Return [X, Y] of the center of cell containing provided text 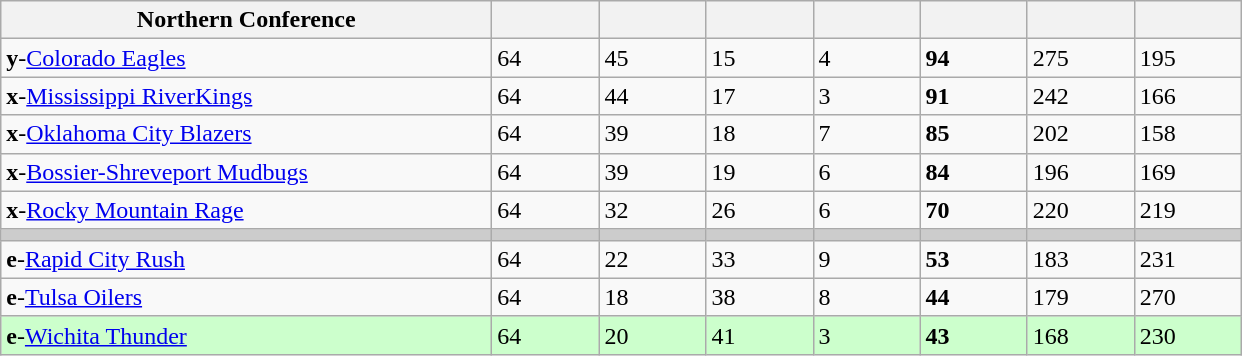
32 [652, 210]
202 [1080, 134]
196 [1080, 172]
15 [760, 58]
85 [974, 134]
e-Wichita Thunder [246, 335]
168 [1080, 335]
20 [652, 335]
195 [1188, 58]
19 [760, 172]
219 [1188, 210]
4 [866, 58]
38 [760, 297]
e-Rapid City Rush [246, 259]
220 [1080, 210]
94 [974, 58]
231 [1188, 259]
53 [974, 259]
8 [866, 297]
y-Colorado Eagles [246, 58]
70 [974, 210]
e-Tulsa Oilers [246, 297]
91 [974, 96]
17 [760, 96]
Northern Conference [246, 20]
26 [760, 210]
242 [1080, 96]
43 [974, 335]
179 [1080, 297]
45 [652, 58]
9 [866, 259]
158 [1188, 134]
x-Bossier-Shreveport Mudbugs [246, 172]
x-Oklahoma City Blazers [246, 134]
22 [652, 259]
275 [1080, 58]
x-Rocky Mountain Rage [246, 210]
183 [1080, 259]
169 [1188, 172]
33 [760, 259]
41 [760, 335]
166 [1188, 96]
7 [866, 134]
230 [1188, 335]
84 [974, 172]
270 [1188, 297]
x-Mississippi RiverKings [246, 96]
